Locate the cell with the specified text and output its [x, y] center coordinate. 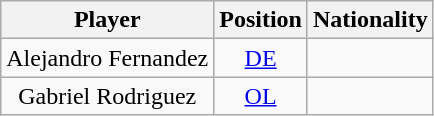
Position [261, 20]
OL [261, 96]
Alejandro Fernandez [108, 58]
DE [261, 58]
Player [108, 20]
Gabriel Rodriguez [108, 96]
Nationality [370, 20]
